Find where the given text appears and provide that cell's center as (x, y) coordinate. 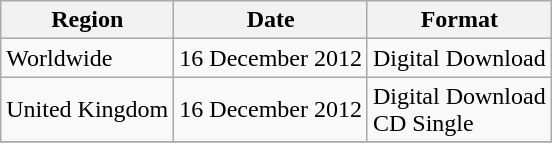
Digital Download (459, 58)
Format (459, 20)
Worldwide (88, 58)
Digital DownloadCD Single (459, 110)
Date (271, 20)
Region (88, 20)
United Kingdom (88, 110)
